From the cell containing the given text, extract its center point as [X, Y] coordinate. 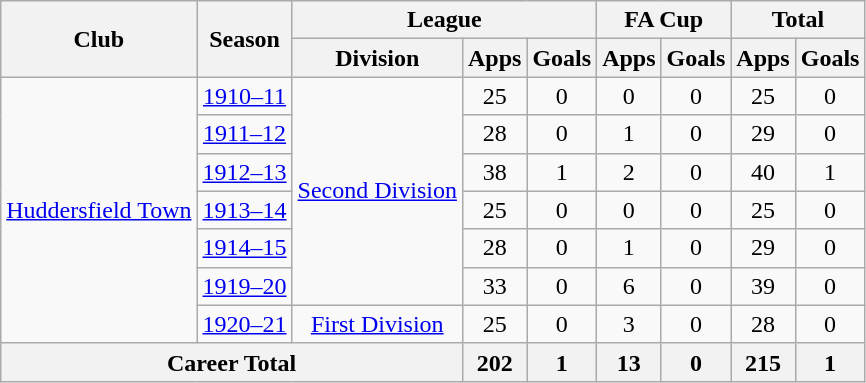
1913–14 [244, 210]
Second Division [377, 191]
Total [798, 20]
13 [629, 362]
First Division [377, 324]
1910–11 [244, 96]
2 [629, 172]
202 [494, 362]
1914–15 [244, 248]
1920–21 [244, 324]
1912–13 [244, 172]
40 [763, 172]
1911–12 [244, 134]
6 [629, 286]
39 [763, 286]
Club [99, 39]
Season [244, 39]
League [444, 20]
Career Total [232, 362]
Division [377, 58]
Huddersfield Town [99, 210]
FA Cup [664, 20]
33 [494, 286]
38 [494, 172]
3 [629, 324]
1919–20 [244, 286]
215 [763, 362]
